Locate the cell with the specified text and output its [X, Y] center coordinate. 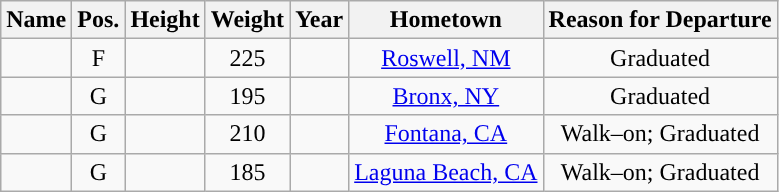
195 [247, 96]
210 [247, 134]
Fontana, CA [446, 134]
F [98, 58]
Laguna Beach, CA [446, 172]
Height [165, 20]
Weight [247, 20]
225 [247, 58]
Hometown [446, 20]
Name [36, 20]
Bronx, NY [446, 96]
Pos. [98, 20]
Reason for Departure [660, 20]
Roswell, NM [446, 58]
Year [320, 20]
185 [247, 172]
